Provide the (X, Y) coordinate of the cell's center where the given text is located.  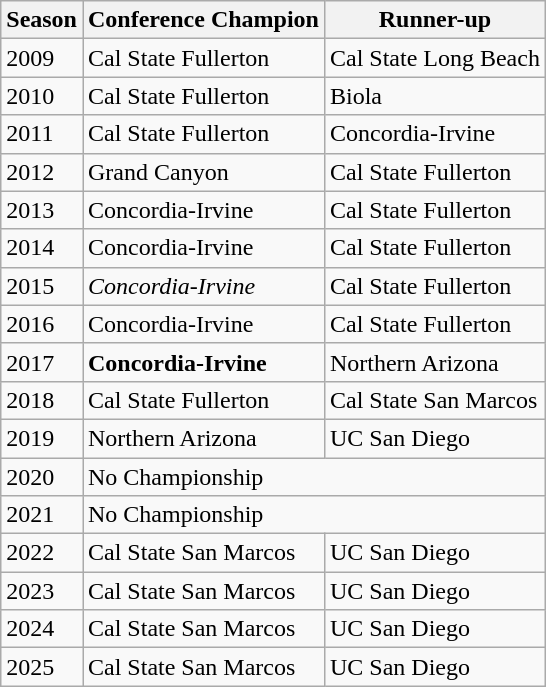
2014 (42, 248)
2021 (42, 515)
2013 (42, 210)
2019 (42, 438)
Season (42, 20)
2018 (42, 400)
2025 (42, 667)
2015 (42, 286)
2024 (42, 629)
2016 (42, 324)
2023 (42, 591)
Cal State Long Beach (434, 58)
Biola (434, 96)
2010 (42, 96)
2022 (42, 553)
2012 (42, 172)
2017 (42, 362)
2020 (42, 477)
Grand Canyon (203, 172)
2011 (42, 134)
Conference Champion (203, 20)
2009 (42, 58)
Runner-up (434, 20)
